Detect which cell encompasses the target text, then output its [X, Y] center coordinate. 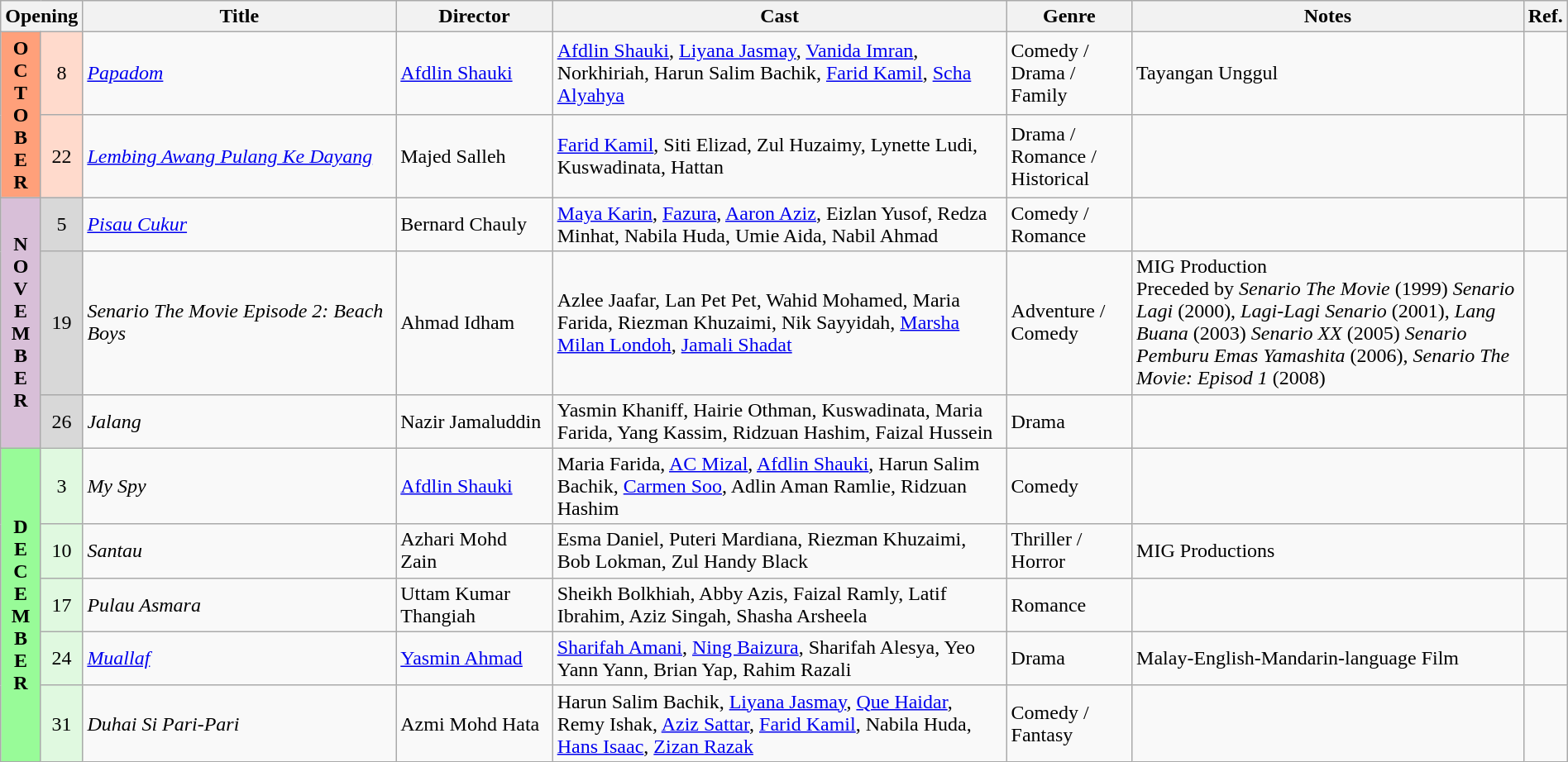
Lembing Awang Pulang Ke Dayang [240, 156]
Harun Salim Bachik, Liyana Jasmay, Que Haidar, Remy Ishak, Aziz Sattar, Farid Kamil, Nabila Huda, Hans Isaac, Zizan Razak [779, 723]
Sheikh Bolkhiah, Abby Azis, Faizal Ramly, Latif Ibrahim, Aziz Singah, Shasha Arsheela [779, 605]
Afdlin Shauki, Liyana Jasmay, Vanida Imran, Norkhiriah, Harun Salim Bachik, Farid Kamil, Scha Alyahya [779, 74]
Genre [1069, 17]
24 [61, 658]
5 [61, 225]
31 [61, 723]
Bernard Chauly [475, 225]
Comedy / Drama / Family [1069, 74]
NOVEMBER [22, 322]
Maria Farida, AC Mizal, Afdlin Shauki, Harun Salim Bachik, Carmen Soo, Adlin Aman Ramlie, Ridzuan Hashim [779, 486]
Azmi Mohd Hata [475, 723]
Farid Kamil, Siti Elizad, Zul Huzaimy, Lynette Ludi, Kuswadinata, Hattan [779, 156]
OCTOBER [22, 115]
My Spy [240, 486]
10 [61, 550]
26 [61, 421]
Yasmin Khaniff, Hairie Othman, Kuswadinata, Maria Farida, Yang Kassim, Ridzuan Hashim, Faizal Hussein [779, 421]
Title [240, 17]
Tayangan Unggul [1328, 74]
Adventure / Comedy [1069, 322]
Malay-English-Mandarin-language Film [1328, 658]
Duhai Si Pari-Pari [240, 723]
Director [475, 17]
Sharifah Amani, Ning Baizura, Sharifah Alesya, Yeo Yann Yann, Brian Yap, Rahim Razali [779, 658]
Comedy / Fantasy [1069, 723]
Comedy / Romance [1069, 225]
Ref. [1545, 17]
Opening [41, 17]
Pulau Asmara [240, 605]
Jalang [240, 421]
Yasmin Ahmad [475, 658]
Muallaf [240, 658]
Santau [240, 550]
22 [61, 156]
Majed Salleh [475, 156]
Maya Karin, Fazura, Aaron Aziz, Eizlan Yusof, Redza Minhat, Nabila Huda, Umie Aida, Nabil Ahmad [779, 225]
Romance [1069, 605]
Drama / Romance / Historical [1069, 156]
Notes [1328, 17]
Azhari Mohd Zain [475, 550]
8 [61, 74]
3 [61, 486]
17 [61, 605]
19 [61, 322]
Uttam Kumar Thangiah [475, 605]
Cast [779, 17]
DECEMBER [22, 605]
Comedy [1069, 486]
Pisau Cukur [240, 225]
Esma Daniel, Puteri Mardiana, Riezman Khuzaimi, Bob Lokman, Zul Handy Black [779, 550]
Ahmad Idham [475, 322]
Thriller / Horror [1069, 550]
Senario The Movie Episode 2: Beach Boys [240, 322]
Azlee Jaafar, Lan Pet Pet, Wahid Mohamed, Maria Farida, Riezman Khuzaimi, Nik Sayyidah, Marsha Milan Londoh, Jamali Shadat [779, 322]
Nazir Jamaluddin [475, 421]
Papadom [240, 74]
MIG Productions [1328, 550]
